Extract the [X, Y] coordinate from the center of the cell holding the provided text.  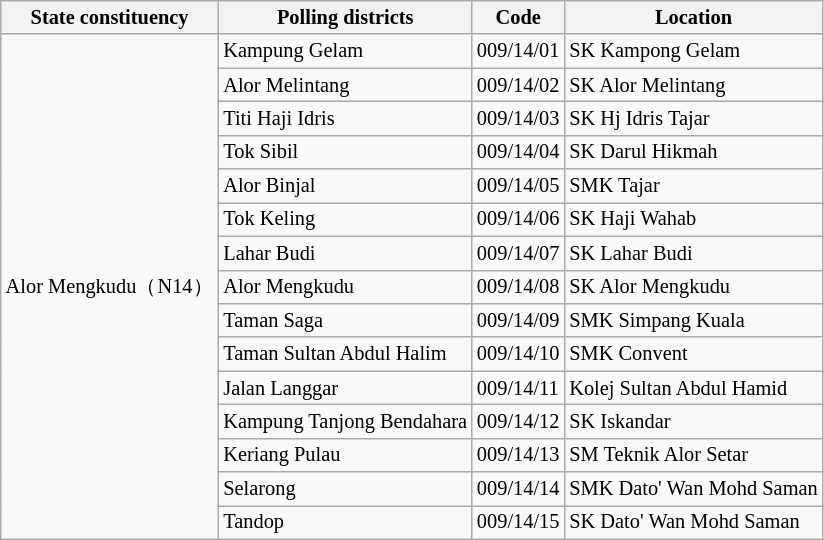
Jalan Langgar [345, 388]
009/14/10 [518, 354]
SK Alor Melintang [693, 85]
SK Hj Idris Tajar [693, 118]
009/14/12 [518, 421]
SK Darul Hikmah [693, 152]
SK Lahar Budi [693, 253]
009/14/06 [518, 219]
009/14/01 [518, 51]
Location [693, 17]
009/14/04 [518, 152]
SK Dato' Wan Mohd Saman [693, 522]
SK Haji Wahab [693, 219]
SK Alor Mengkudu [693, 287]
SK Iskandar [693, 421]
SMK Simpang Kuala [693, 320]
009/14/13 [518, 455]
Lahar Budi [345, 253]
009/14/07 [518, 253]
SMK Tajar [693, 186]
009/14/11 [518, 388]
009/14/02 [518, 85]
Titi Haji Idris [345, 118]
009/14/14 [518, 489]
Taman Saga [345, 320]
Tandop [345, 522]
State constituency [110, 17]
Tok Sibil [345, 152]
SK Kampong Gelam [693, 51]
SMK Dato' Wan Mohd Saman [693, 489]
Tok Keling [345, 219]
SMK Convent [693, 354]
Alor Mengkudu [345, 287]
009/14/03 [518, 118]
Selarong [345, 489]
Alor Melintang [345, 85]
009/14/15 [518, 522]
Kampung Tanjong Bendahara [345, 421]
Kolej Sultan Abdul Hamid [693, 388]
009/14/08 [518, 287]
009/14/05 [518, 186]
SM Teknik Alor Setar [693, 455]
Alor Binjal [345, 186]
Code [518, 17]
Alor Mengkudu（N14） [110, 286]
009/14/09 [518, 320]
Polling districts [345, 17]
Keriang Pulau [345, 455]
Kampung Gelam [345, 51]
Taman Sultan Abdul Halim [345, 354]
